Return the (X, Y) coordinate for the center point of the cell that contains the specified text.  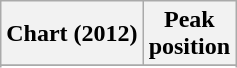
Chart (2012) (72, 34)
Peakposition (189, 34)
